Capture the cell that displays the provided text and extract its [X, Y] central coordinate. 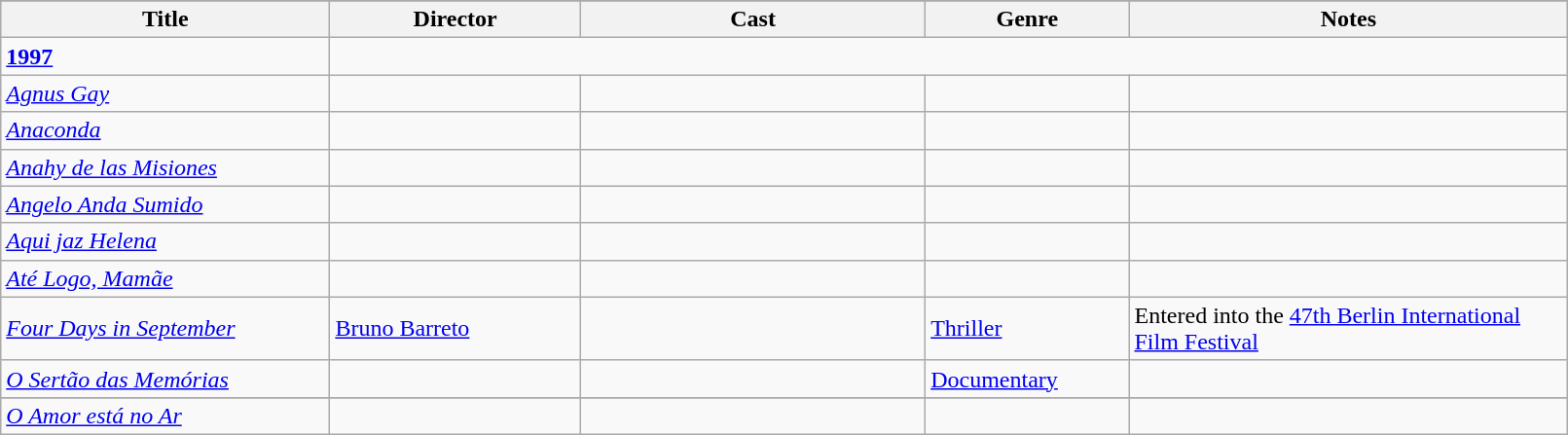
Notes [1349, 19]
Anaconda [165, 130]
1997 [165, 56]
Entered into the 47th Berlin International Film Festival [1349, 329]
Thriller [1028, 329]
Até Logo, Mamãe [165, 278]
Documentary [1028, 379]
Aqui jaz Helena [165, 241]
Title [165, 19]
Cast [752, 19]
Angelo Anda Sumido [165, 204]
Agnus Gay [165, 93]
Four Days in September [165, 329]
O Sertão das Memórias [165, 379]
Director [456, 19]
Bruno Barreto [456, 329]
Anahy de las Misiones [165, 167]
Genre [1028, 19]
O Amor está no Ar [165, 416]
